For the text-containing cell, return its midpoint in [x, y] coordinate format. 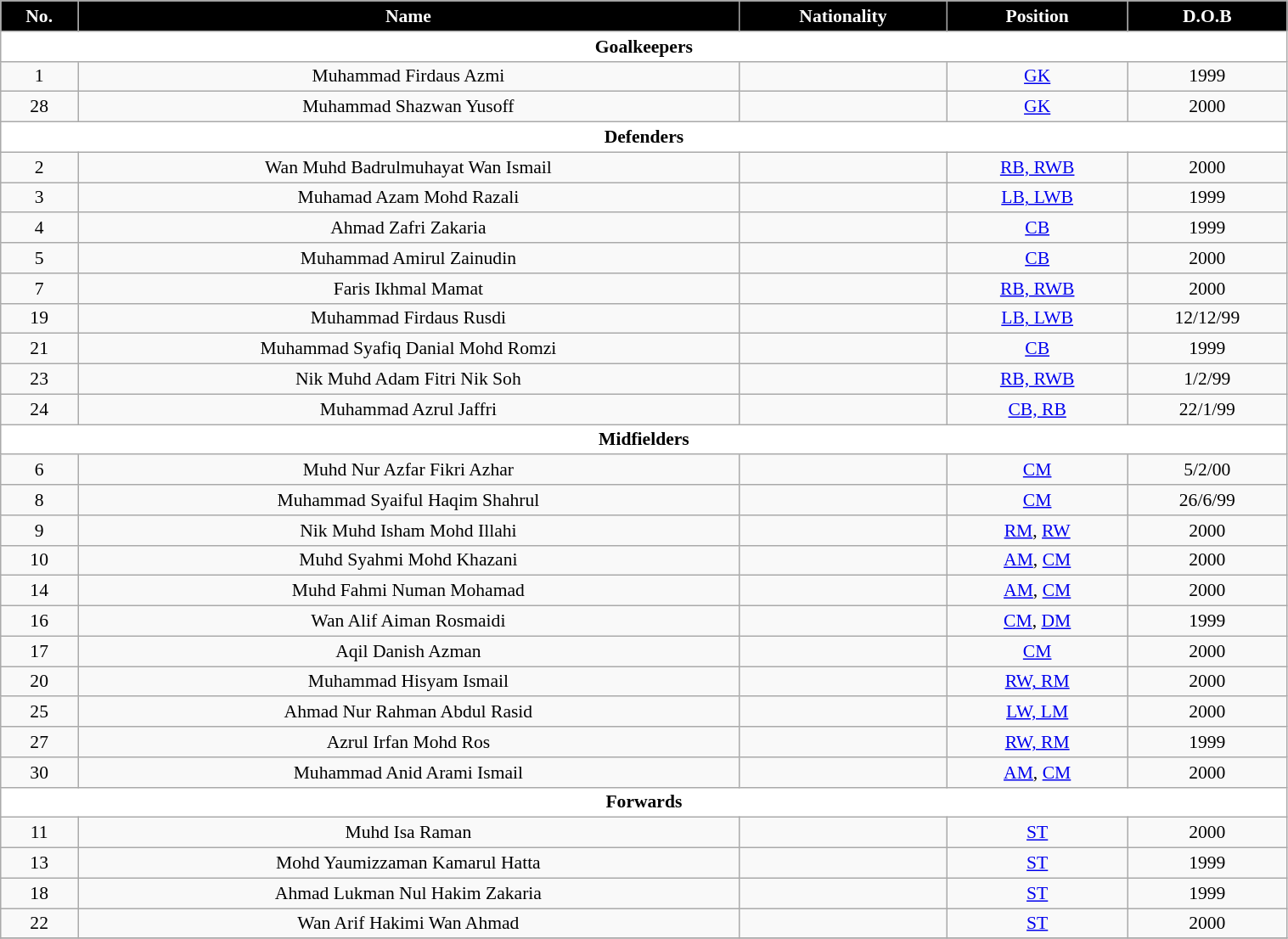
30 [39, 773]
8 [39, 500]
Muhd Isa Raman [409, 833]
24 [39, 409]
Muhd Fahmi Numan Mohamad [409, 591]
22/1/99 [1207, 409]
10 [39, 560]
Muhamad Azam Mohd Razali [409, 198]
Muhammad Amirul Zainudin [409, 258]
21 [39, 349]
Goalkeepers [644, 47]
3 [39, 198]
Forwards [644, 802]
11 [39, 833]
Faris Ikhmal Mamat [409, 289]
Midfielders [644, 440]
1/2/99 [1207, 380]
18 [39, 893]
No. [39, 16]
Position [1038, 16]
16 [39, 621]
Ahmad Lukman Nul Hakim Zakaria [409, 893]
Muhammad Azrul Jaffri [409, 409]
CM, DM [1038, 621]
Name [409, 16]
4 [39, 228]
Nationality [843, 16]
Muhammad Hisyam Ismail [409, 682]
CB, RB [1038, 409]
Nik Muhd Adam Fitri Nik Soh [409, 380]
22 [39, 924]
13 [39, 863]
17 [39, 651]
Azrul Irfan Mohd Ros [409, 742]
Aqil Danish Azman [409, 651]
Muhammad Syafiq Danial Mohd Romzi [409, 349]
Muhammad Firdaus Azmi [409, 76]
Muhd Nur Azfar Fikri Azhar [409, 470]
Ahmad Zafri Zakaria [409, 228]
Muhd Syahmi Mohd Khazani [409, 560]
Wan Arif Hakimi Wan Ahmad [409, 924]
2 [39, 167]
26/6/99 [1207, 500]
Wan Alif Aiman Rosmaidi [409, 621]
6 [39, 470]
1 [39, 76]
5/2/00 [1207, 470]
28 [39, 107]
23 [39, 380]
Nik Muhd Isham Mohd Illahi [409, 531]
Muhammad Shazwan Yusoff [409, 107]
19 [39, 318]
RM, RW [1038, 531]
Defenders [644, 138]
Mohd Yaumizzaman Kamarul Hatta [409, 863]
Wan Muhd Badrulmuhayat Wan Ismail [409, 167]
D.O.B [1207, 16]
5 [39, 258]
Muhammad Syaiful Haqim Shahrul [409, 500]
7 [39, 289]
LW, LM [1038, 712]
9 [39, 531]
20 [39, 682]
Ahmad Nur Rahman Abdul Rasid [409, 712]
Muhammad Firdaus Rusdi [409, 318]
14 [39, 591]
12/12/99 [1207, 318]
25 [39, 712]
Muhammad Anid Arami Ismail [409, 773]
27 [39, 742]
